Capture the cell that displays the provided text and extract its [x, y] central coordinate. 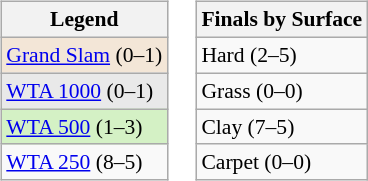
Legend [84, 20]
WTA 500 (1–3) [84, 127]
Clay (7–5) [282, 127]
Grass (0–0) [282, 91]
Grand Slam (0–1) [84, 55]
WTA 1000 (0–1) [84, 91]
Finals by Surface [282, 20]
Carpet (0–0) [282, 162]
WTA 250 (8–5) [84, 162]
Hard (2–5) [282, 55]
